Search for the cell housing the specified text and yield its [X, Y] center coordinate. 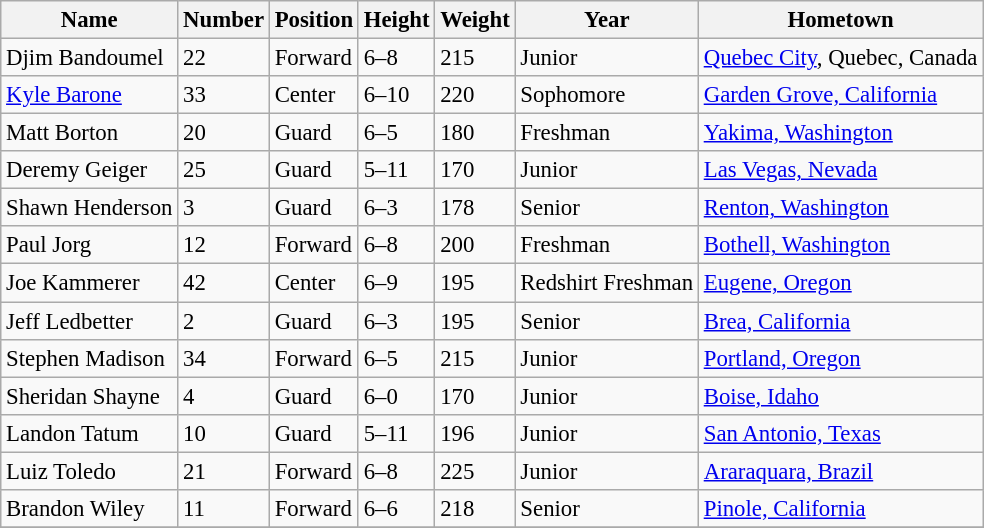
22 [224, 58]
Brandon Wiley [90, 509]
180 [475, 133]
Year [606, 20]
33 [224, 95]
196 [475, 433]
Name [90, 20]
Stephen Madison [90, 358]
Jeff Ledbetter [90, 321]
Las Vegas, Nevada [840, 170]
220 [475, 95]
Luiz Toledo [90, 471]
Weight [475, 20]
225 [475, 471]
Landon Tatum [90, 433]
42 [224, 283]
6–9 [396, 283]
12 [224, 245]
Position [314, 20]
6–6 [396, 509]
Yakima, Washington [840, 133]
Sheridan Shayne [90, 396]
11 [224, 509]
Eugene, Oregon [840, 283]
21 [224, 471]
Kyle Barone [90, 95]
Deremy Geiger [90, 170]
San Antonio, Texas [840, 433]
Djim Bandoumel [90, 58]
Number [224, 20]
25 [224, 170]
178 [475, 208]
2 [224, 321]
34 [224, 358]
Renton, Washington [840, 208]
Joe Kammerer [90, 283]
20 [224, 133]
10 [224, 433]
3 [224, 208]
Portland, Oregon [840, 358]
218 [475, 509]
6–0 [396, 396]
4 [224, 396]
Araraquara, Brazil [840, 471]
Quebec City, Quebec, Canada [840, 58]
Brea, California [840, 321]
200 [475, 245]
Hometown [840, 20]
Height [396, 20]
Pinole, California [840, 509]
Paul Jorg [90, 245]
Matt Borton [90, 133]
6–10 [396, 95]
Garden Grove, California [840, 95]
Bothell, Washington [840, 245]
Shawn Henderson [90, 208]
Sophomore [606, 95]
Boise, Idaho [840, 396]
Redshirt Freshman [606, 283]
